Search for the cell housing the specified text and yield its [x, y] center coordinate. 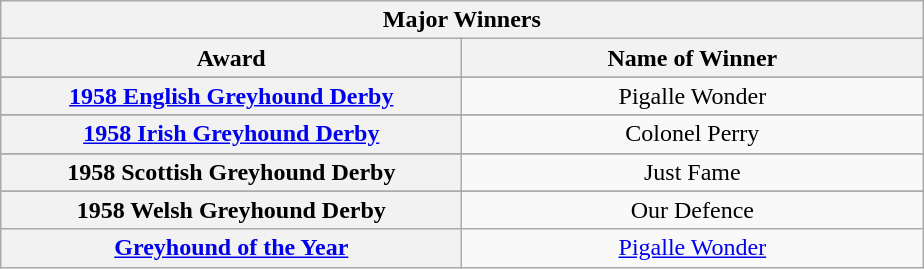
Just Fame [692, 172]
1958 English Greyhound Derby [232, 96]
1958 Irish Greyhound Derby [232, 134]
1958 Scottish Greyhound Derby [232, 172]
Our Defence [692, 210]
1958 Welsh Greyhound Derby [232, 210]
Major Winners [462, 20]
Award [232, 58]
Colonel Perry [692, 134]
Greyhound of the Year [232, 248]
Name of Winner [692, 58]
